Return [X, Y] of the center of cell containing provided text 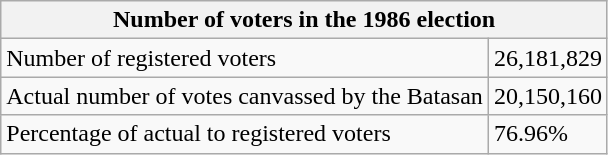
Number of voters in the 1986 election [304, 20]
Actual number of votes canvassed by the Batasan [245, 96]
Percentage of actual to registered voters [245, 134]
Number of registered voters [245, 58]
26,181,829 [548, 58]
20,150,160 [548, 96]
76.96% [548, 134]
